Provide the [x, y] coordinate of the cell's center where the given text is located.  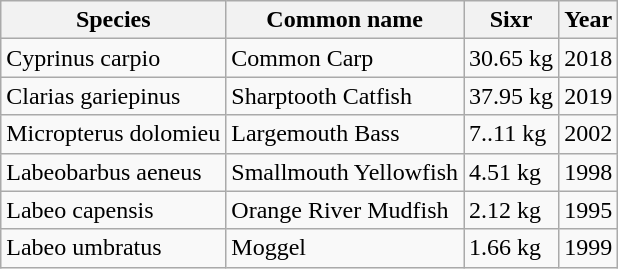
Moggel [345, 248]
Common Carp [345, 58]
Year [588, 20]
Smallmouth Yellowfish [345, 172]
Sixr [512, 20]
Orange River Mudfish [345, 210]
Micropterus dolomieu [114, 134]
1998 [588, 172]
Labeo capensis [114, 210]
Common name [345, 20]
2018 [588, 58]
1999 [588, 248]
37.95 kg [512, 96]
Labeo umbratus [114, 248]
Species [114, 20]
Clarias gariepinus [114, 96]
Cyprinus carpio [114, 58]
30.65 kg [512, 58]
Sharptooth Catfish [345, 96]
2019 [588, 96]
7..11 kg [512, 134]
4.51 kg [512, 172]
Labeobarbus aeneus [114, 172]
1995 [588, 210]
2.12 kg [512, 210]
Largemouth Bass [345, 134]
1.66 kg [512, 248]
2002 [588, 134]
